Capture the cell that displays the provided text and extract its [x, y] central coordinate. 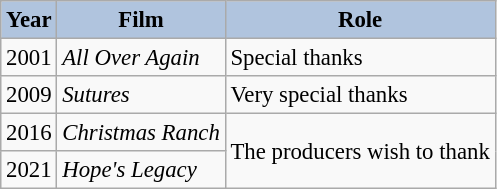
2016 [29, 133]
Sutures [141, 95]
Very special thanks [360, 95]
Christmas Ranch [141, 133]
2021 [29, 170]
All Over Again [141, 58]
Special thanks [360, 58]
2009 [29, 95]
Film [141, 20]
Role [360, 20]
Year [29, 20]
The producers wish to thank [360, 152]
Hope's Legacy [141, 170]
2001 [29, 58]
